Provide the (x, y) coordinate of the cell's center where the given text is located.  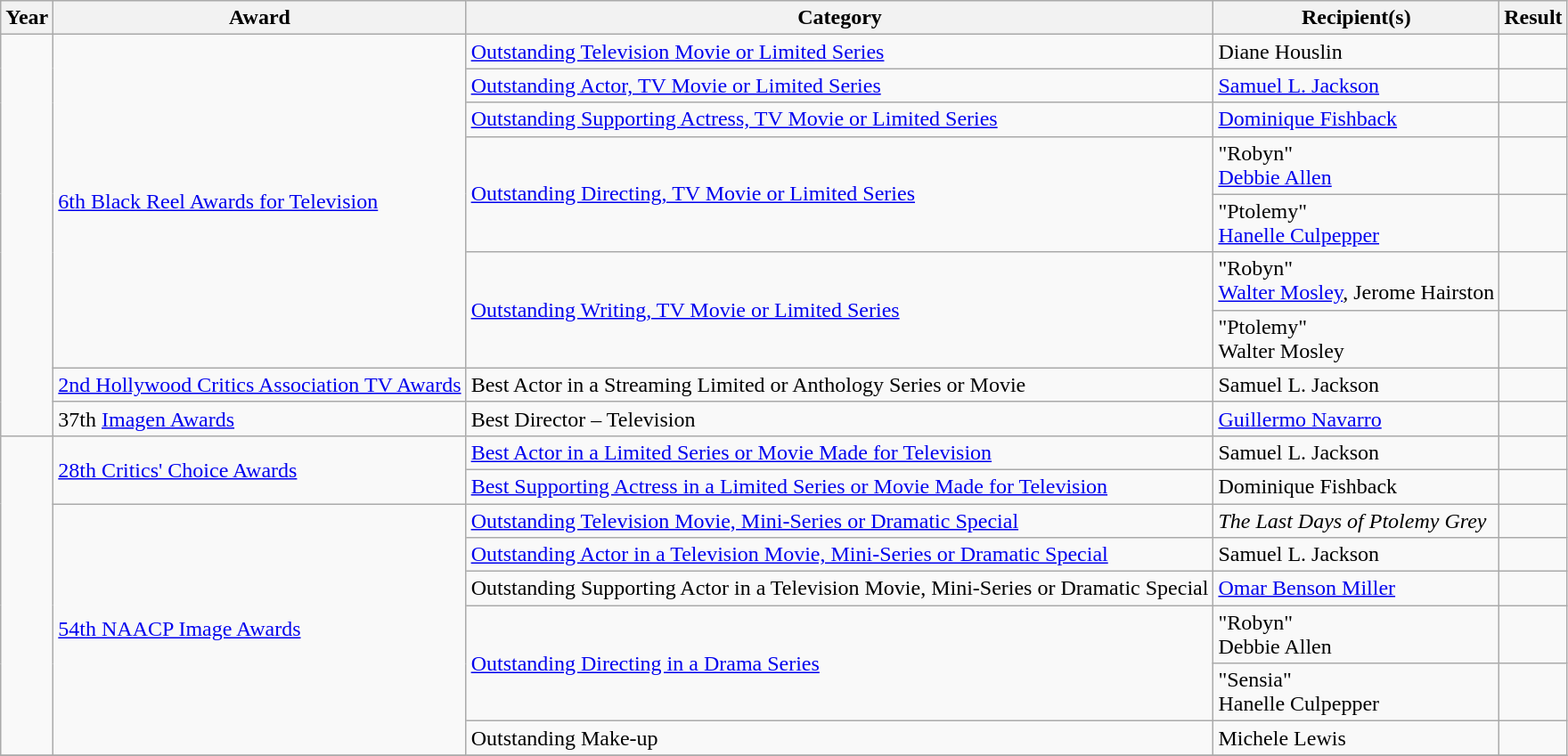
37th Imagen Awards (260, 419)
Outstanding Supporting Actor in a Television Movie, Mini-Series or Dramatic Special (839, 589)
Outstanding Supporting Actress, TV Movie or Limited Series (839, 119)
Award (260, 18)
Outstanding Directing in a Drama Series (839, 663)
"Ptolemy" Walter Mosley (1356, 338)
6th Black Reel Awards for Television (260, 201)
54th NAACP Image Awards (260, 630)
Outstanding Directing, TV Movie or Limited Series (839, 194)
Outstanding Make-up (839, 738)
Recipient(s) (1356, 18)
Year (27, 18)
2nd Hollywood Critics Association TV Awards (260, 385)
Diane Houslin (1356, 52)
"Robyn" Walter Mosley, Jerome Hairston (1356, 281)
28th Critics' Choice Awards (260, 469)
Outstanding Writing, TV Movie or Limited Series (839, 310)
The Last Days of Ptolemy Grey (1356, 521)
Michele Lewis (1356, 738)
Outstanding Actor in a Television Movie, Mini-Series or Dramatic Special (839, 555)
Category (839, 18)
Result (1533, 18)
Best Actor in a Streaming Limited or Anthology Series or Movie (839, 385)
Outstanding Television Movie, Mini-Series or Dramatic Special (839, 521)
Best Director – Television (839, 419)
Omar Benson Miller (1356, 589)
Best Actor in a Limited Series or Movie Made for Television (839, 452)
Guillermo Navarro (1356, 419)
"Ptolemy" Hanelle Culpepper (1356, 223)
"Sensia" Hanelle Culpepper (1356, 693)
Outstanding Television Movie or Limited Series (839, 52)
Best Supporting Actress in a Limited Series or Movie Made for Television (839, 486)
Outstanding Actor, TV Movie or Limited Series (839, 85)
